For the text-containing cell, return its midpoint in (X, Y) coordinate format. 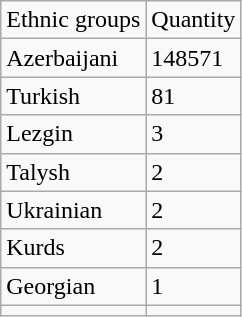
Turkish (74, 96)
1 (194, 286)
Talysh (74, 172)
81 (194, 96)
Kurds (74, 248)
Ukrainian (74, 210)
148571 (194, 58)
Quantity (194, 20)
Lezgin (74, 134)
Georgian (74, 286)
Azerbaijani (74, 58)
3 (194, 134)
Ethnic groups (74, 20)
